Return (x, y) of the center of cell containing provided text 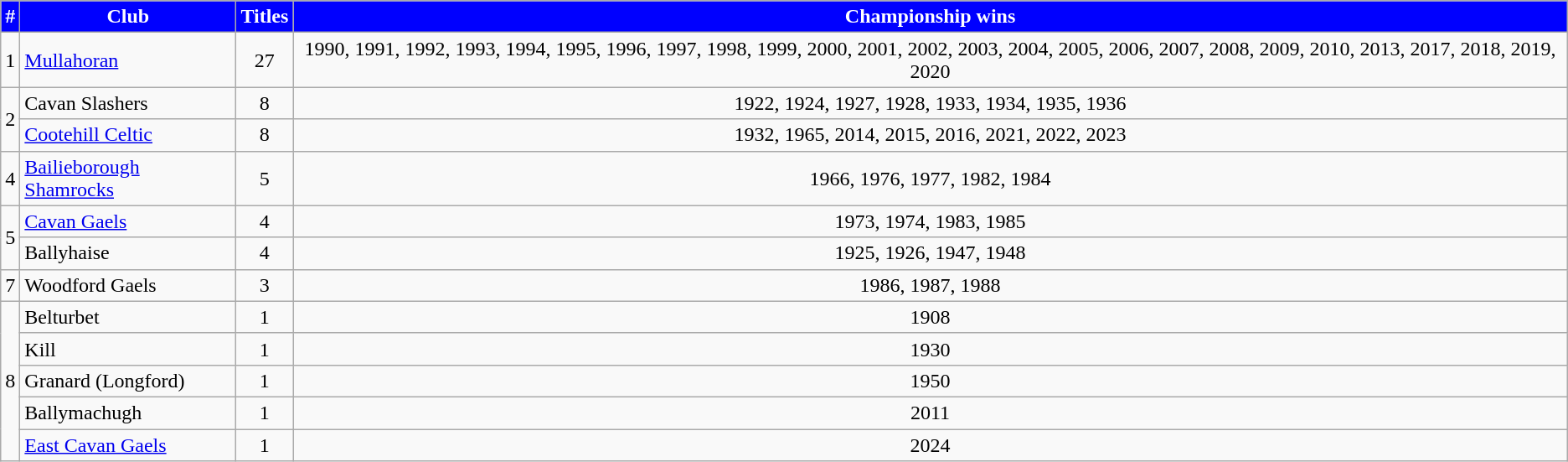
2024 (930, 445)
1932, 1965, 2014, 2015, 2016, 2021, 2022, 2023 (930, 135)
2011 (930, 413)
Mullahoran (128, 60)
1930 (930, 349)
2 (10, 119)
Championship wins (930, 17)
Woodford Gaels (128, 285)
Cavan Slashers (128, 103)
Belturbet (128, 317)
Ballyhaise (128, 253)
Club (128, 17)
Cavan Gaels (128, 221)
3 (265, 285)
East Cavan Gaels (128, 445)
27 (265, 60)
# (10, 17)
Bailieborough Shamrocks (128, 178)
1925, 1926, 1947, 1948 (930, 253)
1950 (930, 381)
Cootehill Celtic (128, 135)
1966, 1976, 1977, 1982, 1984 (930, 178)
Ballymachugh (128, 413)
7 (10, 285)
Titles (265, 17)
1986, 1987, 1988 (930, 285)
Kill (128, 349)
Granard (Longford) (128, 381)
1908 (930, 317)
1973, 1974, 1983, 1985 (930, 221)
1922, 1924, 1927, 1928, 1933, 1934, 1935, 1936 (930, 103)
